Pinpoint the cell where the given text exists, returning its (X, Y) midpoint coordinate. 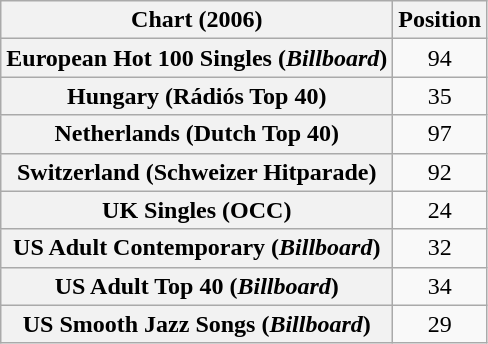
US Smooth Jazz Songs (Billboard) (197, 324)
Switzerland (Schweizer Hitparade) (197, 172)
US Adult Top 40 (Billboard) (197, 286)
34 (440, 286)
29 (440, 324)
94 (440, 58)
Position (440, 20)
92 (440, 172)
Chart (2006) (197, 20)
24 (440, 210)
European Hot 100 Singles (Billboard) (197, 58)
35 (440, 96)
US Adult Contemporary (Billboard) (197, 248)
32 (440, 248)
97 (440, 134)
Hungary (Rádiós Top 40) (197, 96)
UK Singles (OCC) (197, 210)
Netherlands (Dutch Top 40) (197, 134)
